Locate the cell with the specified text and output its (x, y) center coordinate. 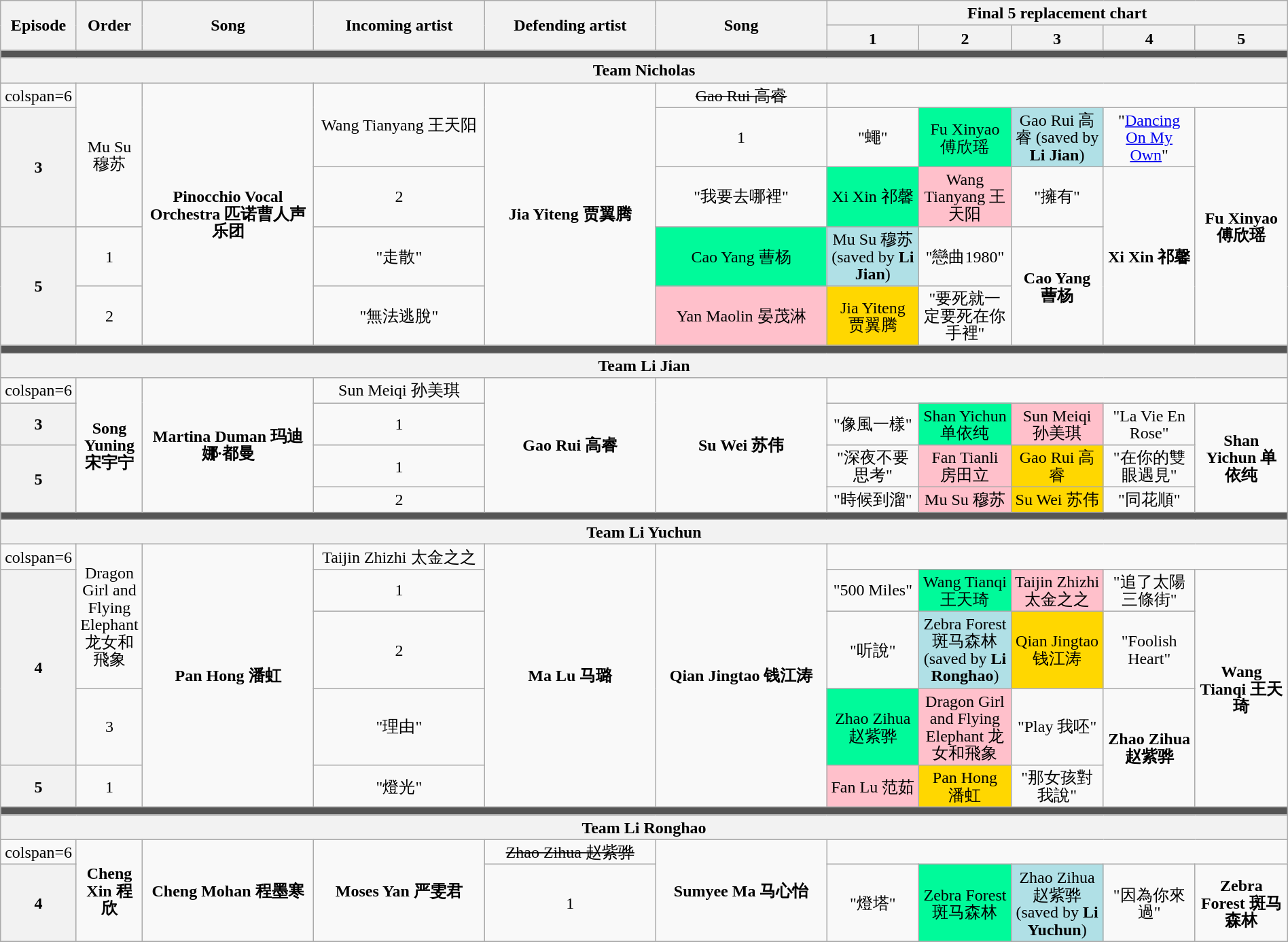
Incoming artist (399, 26)
"像風一樣" (873, 423)
"走散" (399, 256)
"Play 我呸" (1057, 726)
Team Li Ronghao (644, 828)
"時候到溜" (873, 500)
"戀曲1980" (965, 256)
"Foolish Heart" (1149, 650)
Episode (39, 26)
Mu Su 穆苏 (saved by Li Jian) (873, 256)
Pinocchio Vocal Orchestra 匹诺曹人声乐团 (228, 215)
Fan Lu 范茹 (873, 786)
"在你的雙眼遇見" (1149, 466)
"理由" (399, 726)
Final 5 replacement chart (1057, 14)
"Dancing On My Own" (1149, 137)
Yan Maolin 晏茂淋 (741, 316)
"要死就一定要死在你手裡" (965, 316)
Moses Yan 严雯君 (399, 890)
Order (109, 26)
Defending artist (570, 26)
Team Li Yuchun (644, 531)
"同花順" (1149, 500)
Gao Rui 高睿 (saved by Li Jian) (1057, 137)
"蠅" (873, 137)
"我要去哪裡" (741, 197)
Zebra Forest 斑马森林 (saved by Li Ronghao) (965, 650)
"500 Miles" (873, 590)
Ma Lu 马璐 (570, 676)
Team Li Jian (644, 366)
"La Vie En Rose" (1149, 423)
Martina Duman 玛迪娜·都曼 (228, 444)
"深夜不要思考" (873, 466)
Cheng Xin 程欣 (109, 890)
"燈光" (399, 786)
"擁有" (1057, 197)
Zhao Zihua 赵紫骅 (saved by Li Yuchun) (1057, 903)
Cheng Mohan 程墨寒 (228, 890)
Team Nicholas (644, 71)
"听說" (873, 650)
"燈塔" (873, 903)
"那女孩對我說" (1057, 786)
Song Yuning 宋宇宁 (109, 444)
Sumyee Ma 马心怡 (741, 890)
"追了太陽三條街" (1149, 590)
Fan Tianli 房田立 (965, 466)
"無法逃脫" (399, 316)
"因為你來過" (1149, 903)
